Return the [x, y] coordinate for the center point of the cell that contains the specified text.  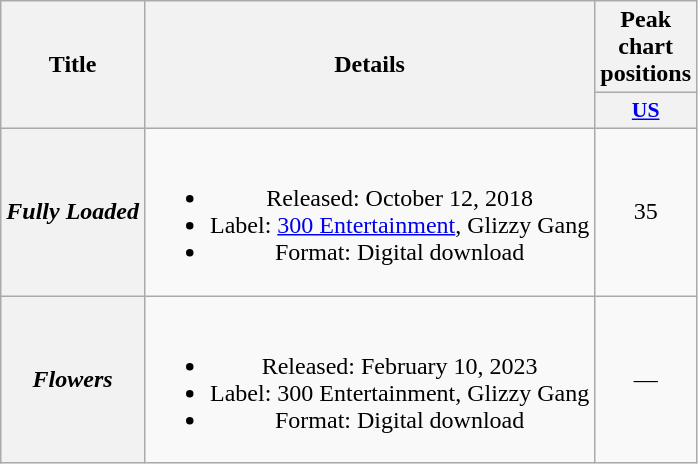
Fully Loaded [73, 212]
Title [73, 65]
Released: February 10, 2023Label: 300 Entertainment, Glizzy GangFormat: Digital download [369, 380]
Details [369, 65]
Peak chart positions [646, 47]
US [646, 111]
35 [646, 212]
Flowers [73, 380]
— [646, 380]
Released: October 12, 2018Label: 300 Entertainment, Glizzy GangFormat: Digital download [369, 212]
